Pinpoint the cell where the given text exists, returning its [X, Y] midpoint coordinate. 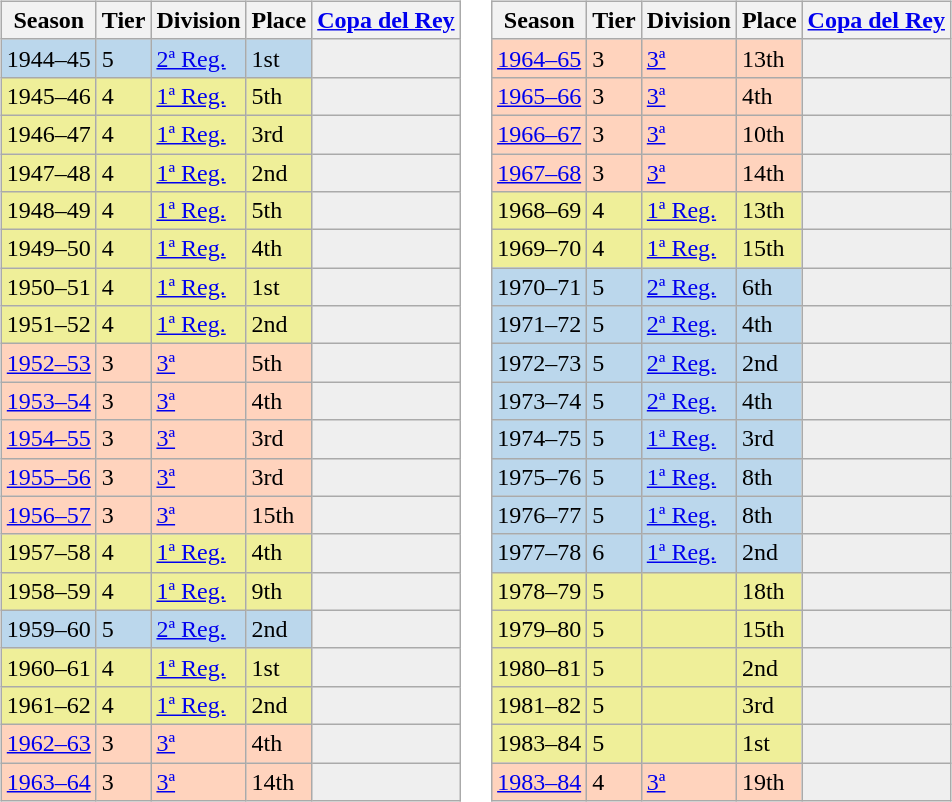
1958–59 [48, 591]
1973–74 [540, 401]
1961–62 [48, 705]
1970–71 [540, 287]
1944–45 [48, 58]
1945–46 [48, 96]
1974–75 [540, 439]
1959–60 [48, 629]
1972–73 [540, 363]
1980–81 [540, 667]
1950–51 [48, 287]
1957–58 [48, 553]
1975–76 [540, 477]
9th [279, 591]
1981–82 [540, 705]
1952–53 [48, 363]
1963–64 [48, 781]
1964–65 [540, 58]
6th [769, 287]
18th [769, 591]
1962–63 [48, 743]
1960–61 [48, 667]
19th [769, 781]
1978–79 [540, 591]
1954–55 [48, 439]
1949–50 [48, 249]
1948–49 [48, 211]
10th [769, 134]
1968–69 [540, 211]
1951–52 [48, 325]
1955–56 [48, 477]
1976–77 [540, 515]
1977–78 [540, 553]
1956–57 [48, 515]
1965–66 [540, 96]
6 [614, 553]
1971–72 [540, 325]
1979–80 [540, 629]
1947–48 [48, 173]
1946–47 [48, 134]
1967–68 [540, 173]
1969–70 [540, 249]
1966–67 [540, 134]
1953–54 [48, 401]
